Identify which cell holds the provided text, then report its (X, Y) central coordinate. 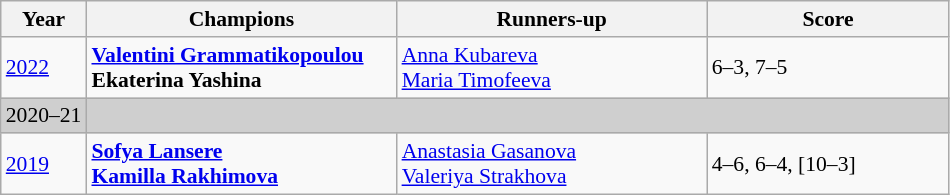
Anastasia Gasanova Valeriya Strakhova (552, 164)
2020–21 (44, 116)
2019 (44, 164)
Champions (241, 19)
Sofya Lansere Kamilla Rakhimova (241, 164)
Year (44, 19)
Runners-up (552, 19)
6–3, 7–5 (828, 68)
Anna Kubareva Maria Timofeeva (552, 68)
Valentini Grammatikopoulou Ekaterina Yashina (241, 68)
2022 (44, 68)
4–6, 6–4, [10–3] (828, 164)
Score (828, 19)
